Return the (x, y) coordinate for the center point of the cell that contains the specified text.  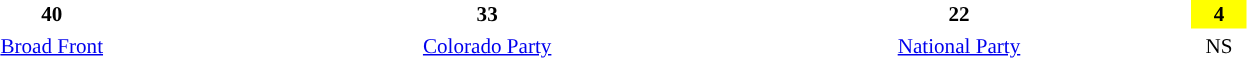
33 (487, 14)
4 (1219, 14)
22 (959, 14)
